Search for the cell housing the specified text and yield its [x, y] center coordinate. 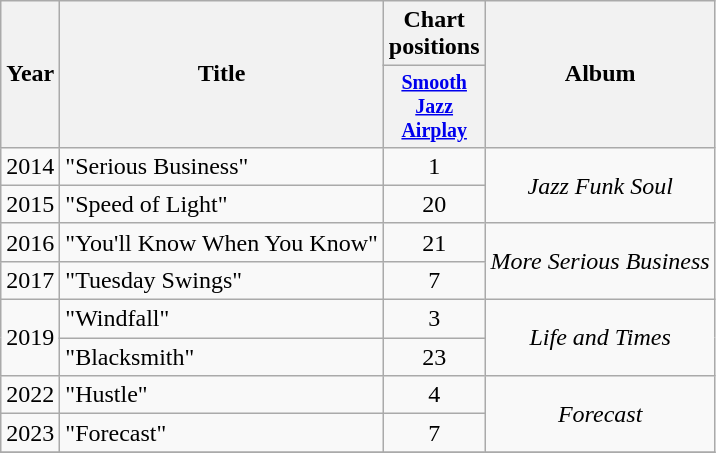
Year [30, 74]
21 [434, 242]
Life and Times [600, 338]
20 [434, 204]
Title [222, 74]
"Hustle" [222, 395]
"Serious Business" [222, 166]
3 [434, 319]
4 [434, 395]
"Windfall" [222, 319]
Smooth JazzAirplay [434, 106]
2014 [30, 166]
2019 [30, 338]
2016 [30, 242]
Jazz Funk Soul [600, 185]
2023 [30, 433]
2017 [30, 280]
"Tuesday Swings" [222, 280]
Chart positions [434, 34]
Album [600, 74]
"You'll Know When You Know" [222, 242]
2015 [30, 204]
1 [434, 166]
"Forecast" [222, 433]
More Serious Business [600, 261]
23 [434, 357]
"Speed of Light" [222, 204]
Forecast [600, 414]
2022 [30, 395]
"Blacksmith" [222, 357]
